Output the [X, Y] coordinate of the center of the cell containing the given text.  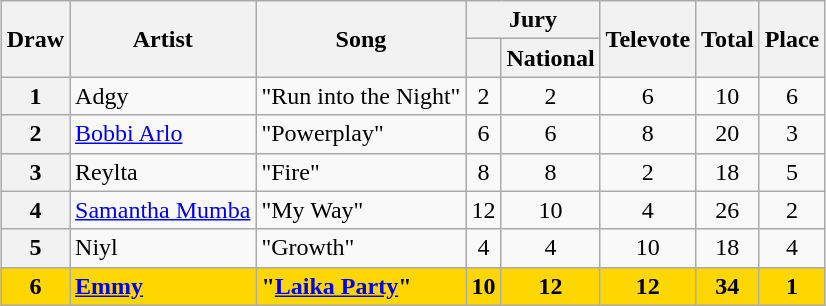
"Laika Party" [361, 286]
Adgy [163, 96]
"Fire" [361, 172]
Samantha Mumba [163, 210]
26 [728, 210]
20 [728, 134]
Artist [163, 39]
Jury [533, 20]
Niyl [163, 248]
Total [728, 39]
"My Way" [361, 210]
Reylta [163, 172]
"Growth" [361, 248]
Draw [35, 39]
Place [792, 39]
Bobbi Arlo [163, 134]
Televote [648, 39]
"Run into the Night" [361, 96]
Emmy [163, 286]
National [550, 58]
"Powerplay" [361, 134]
Song [361, 39]
34 [728, 286]
